Determine the [X, Y] coordinate at the center of the cell enclosing the given text.  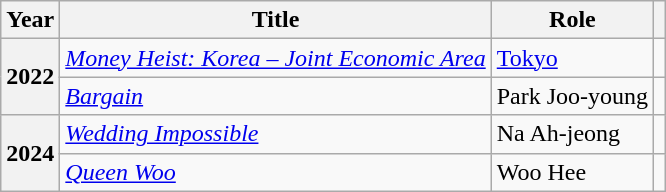
Role [572, 20]
Woo Hee [572, 172]
Na Ah-jeong [572, 134]
Money Heist: Korea – Joint Economic Area [276, 58]
Title [276, 20]
Year [30, 20]
2024 [30, 153]
Queen Woo [276, 172]
Tokyo [572, 58]
Park Joo-young [572, 96]
Wedding Impossible [276, 134]
Bargain [276, 96]
2022 [30, 77]
